Detect which cell encompasses the target text, then output its [X, Y] center coordinate. 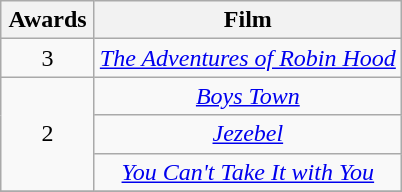
3 [48, 58]
The Adventures of Robin Hood [248, 58]
Jezebel [248, 134]
Film [248, 20]
2 [48, 134]
Boys Town [248, 96]
You Can't Take It with You [248, 172]
Awards [48, 20]
